Scan for the cell matching the given text and deliver its (X, Y) coordinate at center. 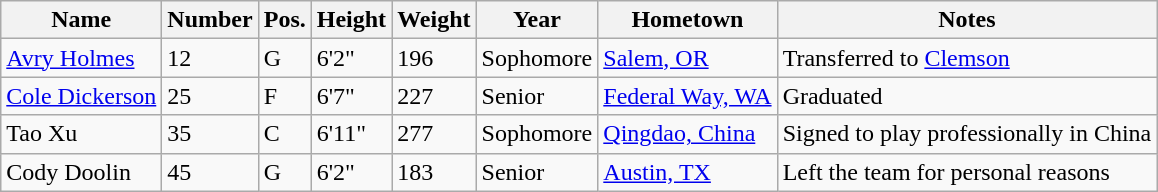
Cole Dickerson (82, 96)
6'11" (351, 134)
277 (434, 134)
196 (434, 58)
Federal Way, WA (688, 96)
Number (210, 20)
35 (210, 134)
Avry Holmes (82, 58)
Left the team for personal reasons (967, 172)
Height (351, 20)
Transferred to Clemson (967, 58)
Tao Xu (82, 134)
Pos. (284, 20)
Austin, TX (688, 172)
Graduated (967, 96)
183 (434, 172)
Cody Doolin (82, 172)
Weight (434, 20)
F (284, 96)
C (284, 134)
6'7" (351, 96)
45 (210, 172)
Salem, OR (688, 58)
227 (434, 96)
Signed to play professionally in China (967, 134)
12 (210, 58)
Year (537, 20)
Notes (967, 20)
25 (210, 96)
Qingdao, China (688, 134)
Hometown (688, 20)
Name (82, 20)
